Capture the cell that displays the provided text and extract its [x, y] central coordinate. 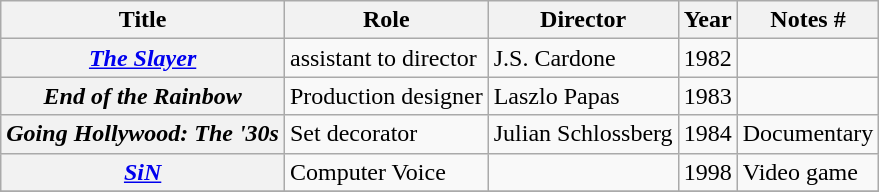
Year [708, 20]
The Slayer [143, 58]
Director [583, 20]
Production designer [386, 96]
Notes # [808, 20]
Set decorator [386, 134]
1983 [708, 96]
assistant to director [386, 58]
Computer Voice [386, 172]
1984 [708, 134]
Julian Schlossberg [583, 134]
Documentary [808, 134]
Laszlo Papas [583, 96]
End of the Rainbow [143, 96]
Role [386, 20]
Video game [808, 172]
J.S. Cardone [583, 58]
Going Hollywood: The '30s [143, 134]
1998 [708, 172]
1982 [708, 58]
SiN [143, 172]
Title [143, 20]
